Scan for the cell matching the given text and deliver its (x, y) coordinate at center. 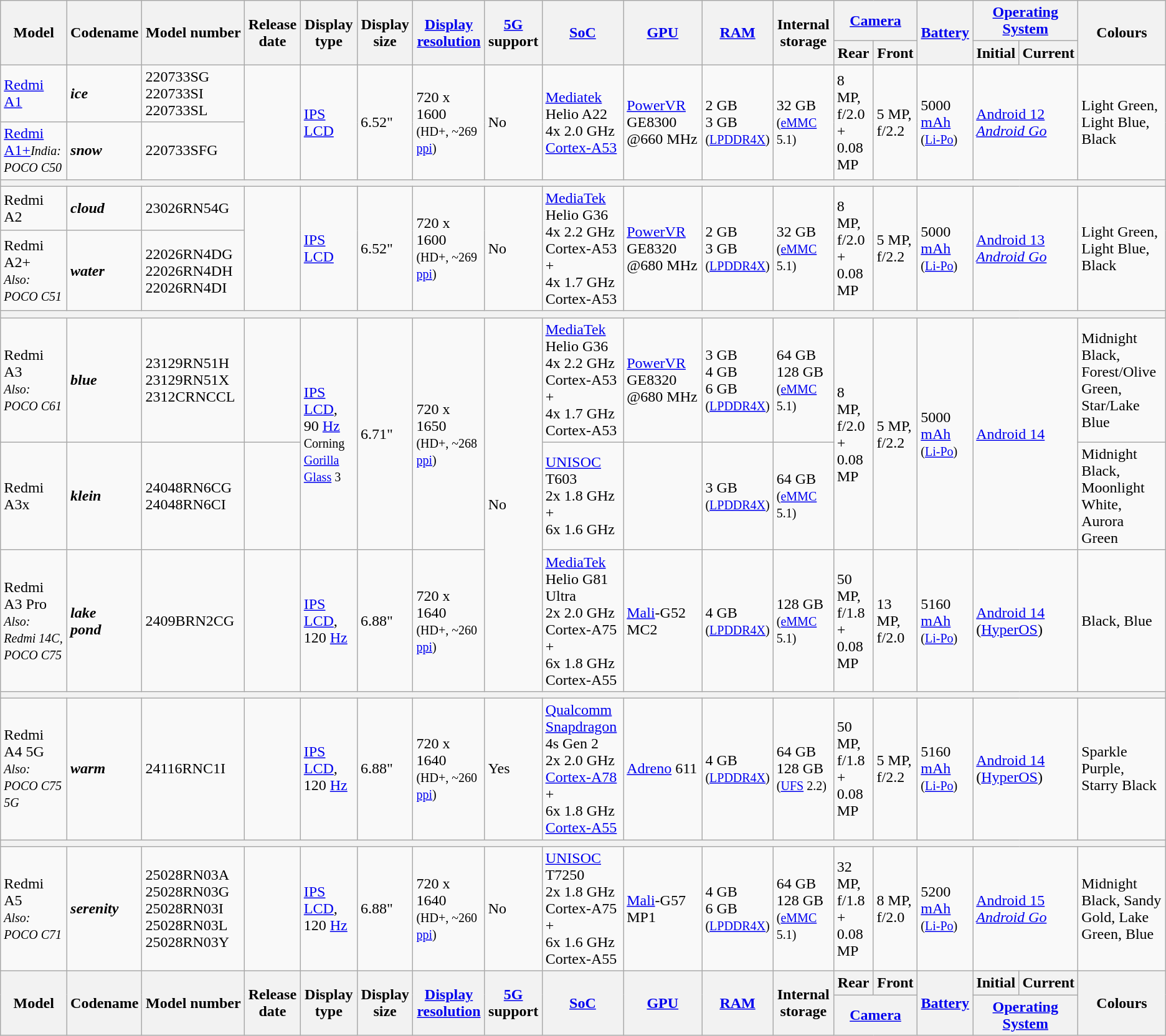
Redmi A4 5GAlso: POCO C75 5G (34, 768)
Redmi A1 (34, 93)
23026RN54G (193, 208)
snow (105, 151)
Mali-G52 MC2 (663, 620)
Redmi A2+Also: POCO C51 (34, 270)
23129RN51H23129RN51X 2312CRNCCL (193, 380)
Mali-G57 MP1 (663, 909)
Mediatek Helio A224x 2.0 GHz Cortex-A53 (583, 122)
128 GB(eMMC 5.1) (803, 620)
Black, Blue (1122, 620)
220733SG220733SI 220733SL (193, 93)
Midnight Black, Forest/Olive Green, Star/Lake Blue (1122, 380)
Midnight Black, Sandy Gold, Lake Green, Blue (1122, 909)
Sparkle Purple, Starry Black (1122, 768)
24116RNC1I (193, 768)
klein (105, 496)
22026RN4DG22026RN4DH 22026RN4DI (193, 270)
3 GB(LPDDR4X) (737, 496)
13 MP, f/2.0 (896, 620)
64 GB(eMMC 5.1) (803, 496)
24048RN6CG24048RN6CI (193, 496)
UNISOC T72502x 1.8 GHz Cortex-A75 +6x 1.6 GHz Cortex-A55 (583, 909)
Android 15Android Go (1025, 909)
Qualcomm Snapdragon 4s Gen 22x 2.0 GHz Cortex-A78 +6x 1.8 GHz Cortex-A55 (583, 768)
Adreno 611 (663, 768)
warm (105, 768)
25028RN03A25028RN03G 25028RN03I 25028RN03L 25028RN03Y (193, 909)
UNISOC T6032x 1.8 GHz +6x 1.6 GHz (583, 496)
Redmi A5Also: POCO C71 (34, 909)
3 GB4 GB6 GB(LPDDR4X) (737, 380)
5200 mAh(Li-Po) (946, 909)
water (105, 270)
Android 12Android Go (1025, 122)
Yes (513, 768)
Midnight Black, Moonlight White, Aurora Green (1122, 496)
Android 13Android Go (1025, 248)
Android 14 (1025, 433)
Redmi A3Also: POCO C61 (34, 380)
Redmi A3 ProAlso: Redmi 14C, POCO C75 (34, 620)
MediaTek Helio G81 Ultra2x 2.0 GHz Cortex-A75 +6x 1.8 GHz Cortex-A55 (583, 620)
lakepond (105, 620)
6.71" (385, 433)
ice (105, 93)
serenity (105, 909)
blue (105, 380)
64 GB128 GB(UFS 2.2) (803, 768)
2409BRN2CG (193, 620)
Redmi A3x (34, 496)
Redmi A2 (34, 208)
720 x 1650(HD+, ~268 ppi) (448, 433)
IPS LCD, 90 HzCorning Gorilla Glass 3 (329, 433)
Redmi A1+India: POCO C50 (34, 151)
32 MP, f/1.8 +0.08 MP (853, 909)
PowerVR GE8300@660 MHz (663, 122)
8 MP, f/2.0 (896, 909)
4 GB6 GB(LPDDR4X) (737, 909)
220733SFG (193, 151)
cloud (105, 208)
